Detect which cell encompasses the target text, then output its [X, Y] center coordinate. 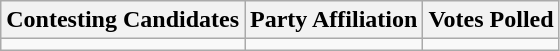
Party Affiliation [334, 20]
Votes Polled [491, 20]
Contesting Candidates [123, 20]
